Provide the [x, y] coordinate of the cell's center where the given text is located.  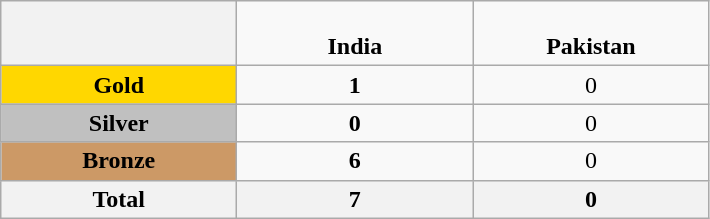
India [355, 34]
Total [119, 199]
Pakistan [591, 34]
1 [355, 85]
6 [355, 161]
Bronze [119, 161]
Gold [119, 85]
Silver [119, 123]
7 [355, 199]
